Scan for the cell matching the given text and deliver its [x, y] coordinate at center. 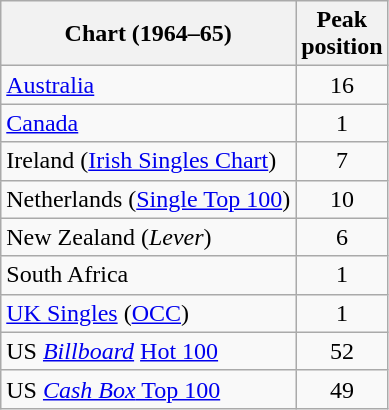
10 [342, 199]
UK Singles (OCC) [148, 313]
Australia [148, 85]
New Zealand (Lever) [148, 237]
49 [342, 389]
US Cash Box Top 100 [148, 389]
South Africa [148, 275]
Chart (1964–65) [148, 34]
16 [342, 85]
Canada [148, 123]
US Billboard Hot 100 [148, 351]
Ireland (Irish Singles Chart) [148, 161]
Peakposition [342, 34]
Netherlands (Single Top 100) [148, 199]
6 [342, 237]
7 [342, 161]
52 [342, 351]
